Scan for the cell matching the given text and deliver its (x, y) coordinate at center. 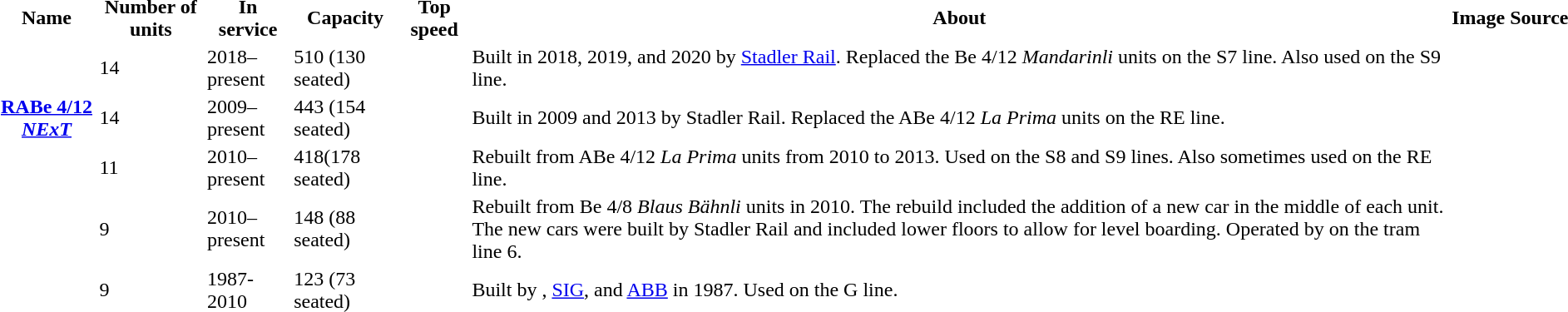
9 (151, 229)
Built in 2009 and 2013 by Stadler Rail. Replaced the ABe 4/12 La Prima units on the RE line. (960, 118)
2009–present (248, 118)
Rebuilt from ABe 4/12 La Prima units from 2010 to 2013. Used on the S8 and S9 lines. Also sometimes used on the RE line. (960, 168)
148 (88 seated) (346, 229)
510 (130 seated) (346, 68)
11 (151, 168)
2018–present (248, 68)
418(178 seated) (346, 168)
443 (154 seated) (346, 118)
Built in 2018, 2019, and 2020 by Stadler Rail. Replaced the Be 4/12 Mandarinli units on the S7 line. Also used on the S9 line. (960, 68)
